Output the (x, y) coordinate of the center of the cell containing the given text.  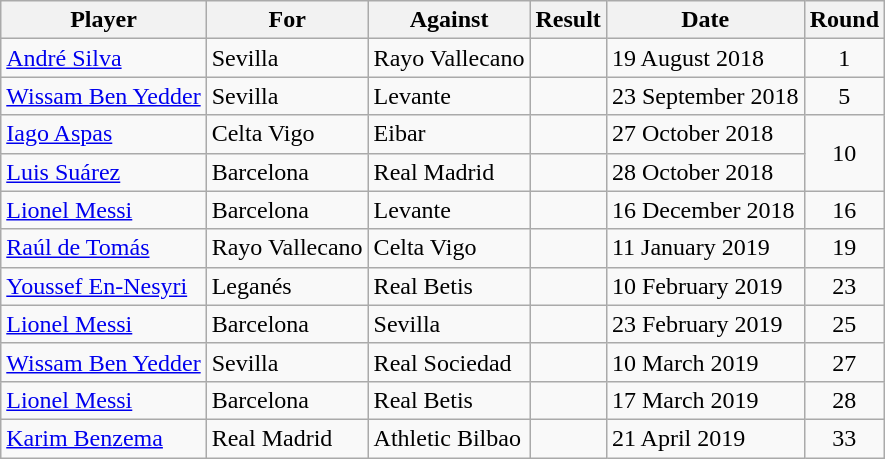
17 March 2019 (705, 400)
33 (844, 438)
10 February 2019 (705, 286)
Date (705, 20)
André Silva (104, 58)
16 December 2018 (705, 210)
28 October 2018 (705, 172)
21 April 2019 (705, 438)
Athletic Bilbao (449, 438)
1 (844, 58)
Luis Suárez (104, 172)
Real Sociedad (449, 362)
Against (449, 20)
19 (844, 248)
23 February 2019 (705, 324)
Youssef En-Nesyri (104, 286)
Iago Aspas (104, 134)
25 (844, 324)
19 August 2018 (705, 58)
5 (844, 96)
For (287, 20)
Player (104, 20)
Eibar (449, 134)
Leganés (287, 286)
27 October 2018 (705, 134)
27 (844, 362)
16 (844, 210)
28 (844, 400)
10 March 2019 (705, 362)
23 (844, 286)
Round (844, 20)
10 (844, 153)
Result (568, 20)
Raúl de Tomás (104, 248)
Karim Benzema (104, 438)
11 January 2019 (705, 248)
23 September 2018 (705, 96)
